Pinpoint the cell where the given text exists, returning its [X, Y] midpoint coordinate. 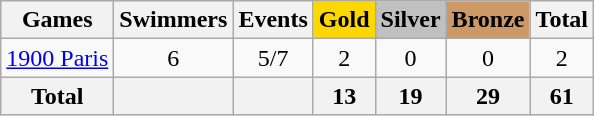
1900 Paris [58, 58]
13 [344, 96]
5/7 [273, 58]
61 [562, 96]
Games [58, 20]
6 [174, 58]
19 [410, 96]
Events [273, 20]
29 [488, 96]
Silver [410, 20]
Gold [344, 20]
Swimmers [174, 20]
Bronze [488, 20]
